From the cell containing the given text, extract its center point as [X, Y] coordinate. 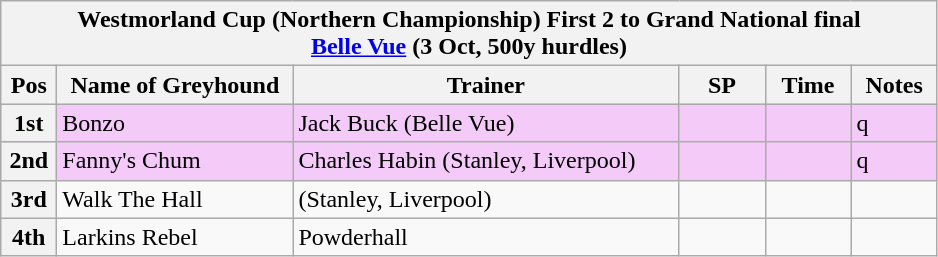
Pos [29, 85]
(Stanley, Liverpool) [486, 199]
Trainer [486, 85]
3rd [29, 199]
Charles Habin (Stanley, Liverpool) [486, 161]
Notes [894, 85]
Bonzo [175, 123]
4th [29, 237]
Time [808, 85]
Walk The Hall [175, 199]
Larkins Rebel [175, 237]
Fanny's Chum [175, 161]
SP [722, 85]
Name of Greyhound [175, 85]
2nd [29, 161]
1st [29, 123]
Westmorland Cup (Northern Championship) First 2 to Grand National final Belle Vue (3 Oct, 500y hurdles) [469, 34]
Jack Buck (Belle Vue) [486, 123]
Powderhall [486, 237]
